For the text-containing cell, return its midpoint in (X, Y) coordinate format. 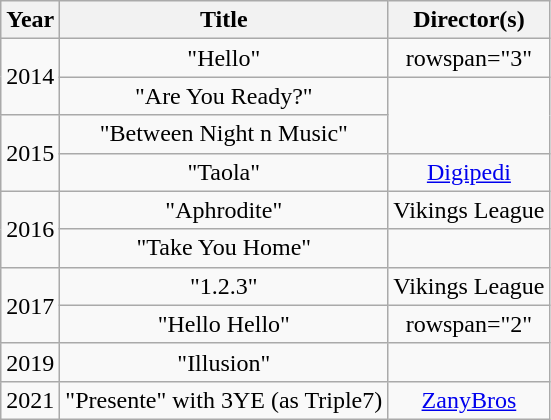
"Presente" with 3YE (as Triple7) (224, 400)
"Illusion" (224, 362)
ZanyBros (469, 400)
Title (224, 20)
2016 (30, 229)
rowspan="3" (469, 58)
"1.2.3" (224, 286)
2015 (30, 153)
2017 (30, 305)
Director(s) (469, 20)
"Aphrodite" (224, 210)
"Taola" (224, 172)
"Hello" (224, 58)
2021 (30, 400)
"Take You Home" (224, 248)
rowspan="2" (469, 324)
"Are You Ready?" (224, 96)
"Hello Hello" (224, 324)
"Between Night n Music" (224, 134)
Digipedi (469, 172)
Year (30, 20)
2014 (30, 77)
2019 (30, 362)
